Search for the cell housing the specified text and yield its [x, y] center coordinate. 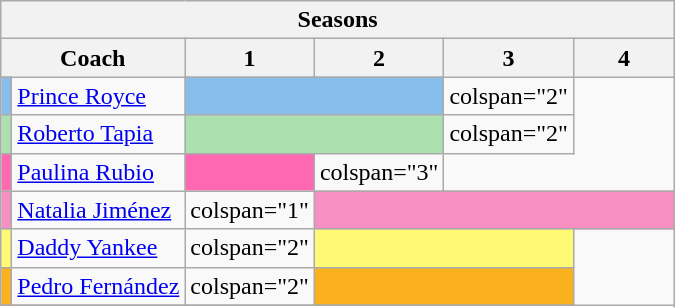
colspan="1" [250, 210]
Roberto Tapia [98, 134]
1 [250, 58]
Prince Royce [98, 96]
Pedro Fernández [98, 286]
Seasons [338, 20]
Daddy Yankee [98, 248]
4 [624, 58]
colspan="3" [379, 172]
3 [509, 58]
2 [379, 58]
Paulina Rubio [98, 172]
Coach [93, 58]
Natalia Jiménez [98, 210]
